Capture the cell that displays the provided text and extract its (X, Y) central coordinate. 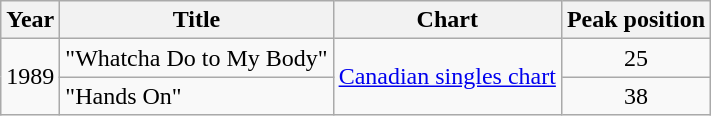
Canadian singles chart (447, 77)
25 (636, 58)
38 (636, 96)
1989 (30, 77)
Peak position (636, 20)
"Hands On" (196, 96)
Year (30, 20)
Title (196, 20)
Chart (447, 20)
"Whatcha Do to My Body" (196, 58)
